Determine the (x, y) coordinate at the center of the cell enclosing the given text.  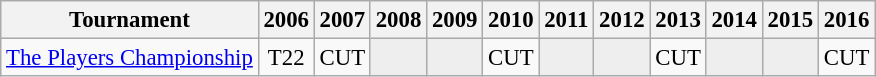
2012 (622, 20)
2011 (566, 20)
Tournament (130, 20)
2007 (342, 20)
The Players Championship (130, 58)
2014 (734, 20)
2013 (678, 20)
2006 (286, 20)
2016 (846, 20)
T22 (286, 58)
2010 (511, 20)
2008 (398, 20)
2009 (455, 20)
2015 (790, 20)
